Extract the (x, y) coordinate from the center of the cell holding the provided text.  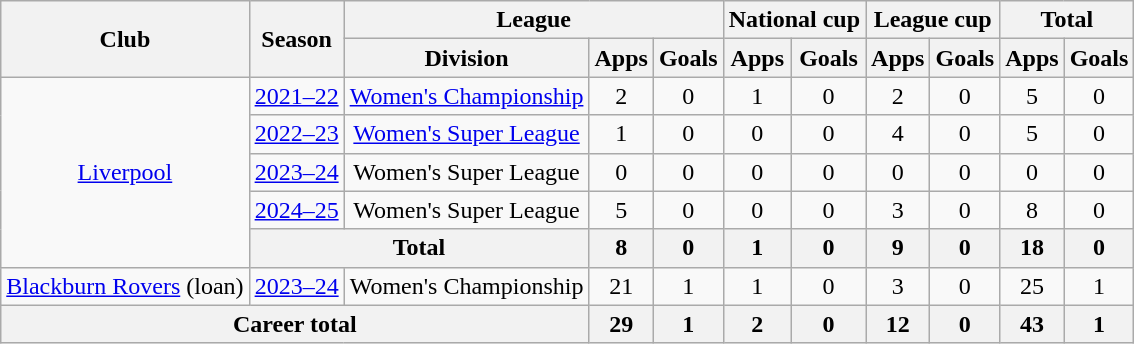
9 (898, 248)
4 (898, 134)
Career total (295, 324)
Liverpool (125, 172)
29 (621, 324)
2022–23 (296, 134)
League cup (933, 20)
Club (125, 39)
18 (1032, 248)
League (534, 20)
2024–25 (296, 210)
National cup (794, 20)
25 (1032, 286)
12 (898, 324)
21 (621, 286)
2021–22 (296, 96)
Season (296, 39)
Blackburn Rovers (loan) (125, 286)
43 (1032, 324)
Division (466, 58)
